Capture the cell that displays the provided text and extract its [x, y] central coordinate. 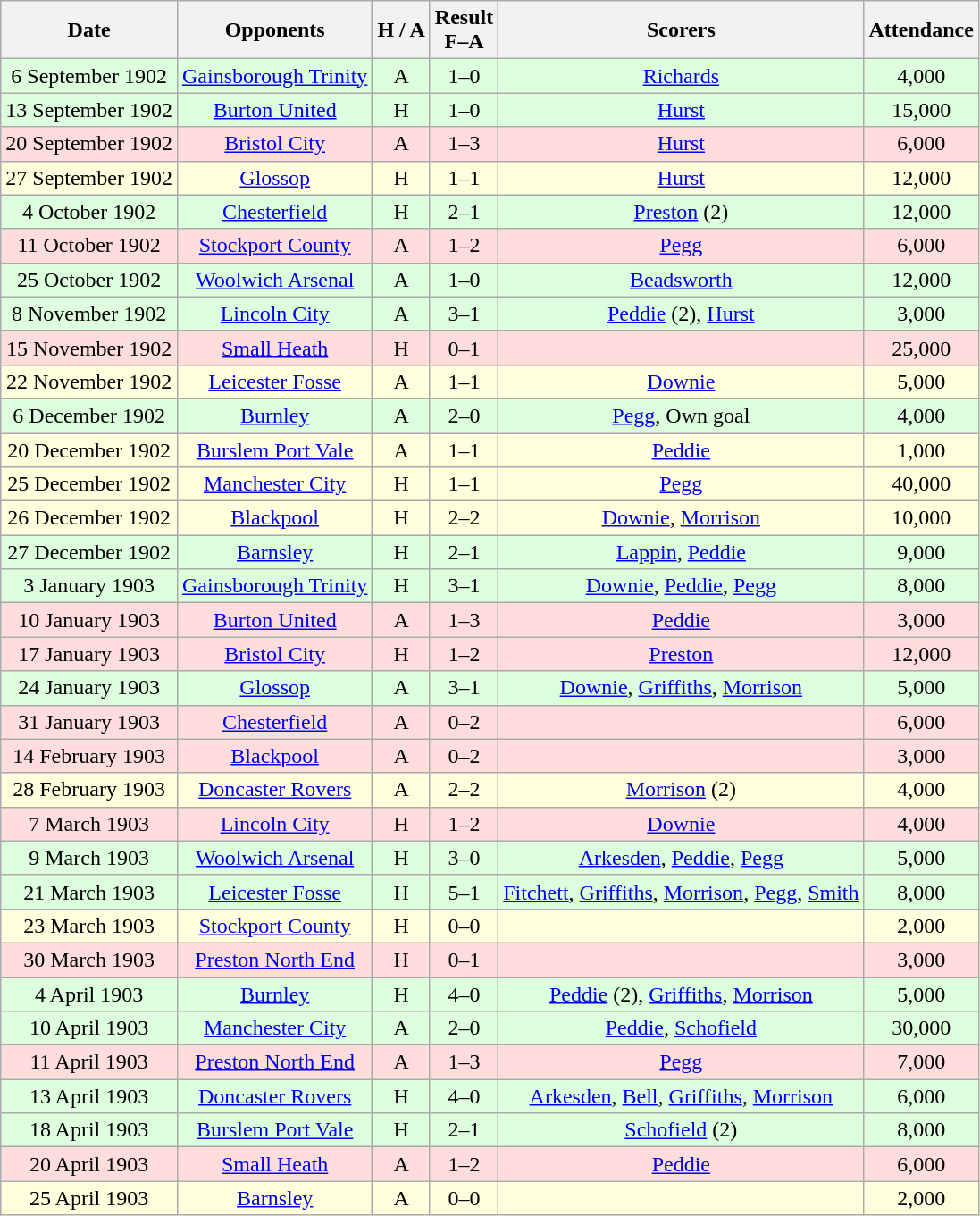
25 December 1902 [89, 484]
Arkesden, Bell, Griffiths, Morrison [681, 1096]
Arkesden, Peddie, Pegg [681, 858]
7 March 1903 [89, 824]
5–1 [464, 892]
10,000 [921, 518]
15 November 1902 [89, 348]
Date [89, 30]
24 January 1903 [89, 688]
13 September 1902 [89, 110]
30 March 1903 [89, 960]
ResultF–A [464, 30]
15,000 [921, 110]
Preston (2) [681, 212]
20 December 1902 [89, 449]
22 November 1902 [89, 382]
30,000 [921, 1028]
Preston [681, 654]
11 October 1902 [89, 246]
11 April 1903 [89, 1062]
20 September 1902 [89, 144]
25 October 1902 [89, 280]
Pegg, Own goal [681, 415]
7,000 [921, 1062]
Opponents [274, 30]
17 January 1903 [89, 654]
Peddie (2), Griffiths, Morrison [681, 994]
31 January 1903 [89, 722]
Schofield (2) [681, 1130]
20 April 1903 [89, 1164]
8 November 1902 [89, 314]
9 March 1903 [89, 858]
Attendance [921, 30]
Downie, Peddie, Pegg [681, 586]
4 April 1903 [89, 994]
Richards [681, 76]
4 October 1902 [89, 212]
H / A [401, 30]
Peddie, Schofield [681, 1028]
23 March 1903 [89, 926]
27 December 1902 [89, 552]
Downie, Morrison [681, 518]
3 January 1903 [89, 586]
9,000 [921, 552]
21 March 1903 [89, 892]
Peddie (2), Hurst [681, 314]
10 April 1903 [89, 1028]
3–0 [464, 858]
25,000 [921, 348]
28 February 1903 [89, 790]
25 April 1903 [89, 1198]
1,000 [921, 449]
Downie, Griffiths, Morrison [681, 688]
Lappin, Peddie [681, 552]
6 December 1902 [89, 415]
Fitchett, Griffiths, Morrison, Pegg, Smith [681, 892]
26 December 1902 [89, 518]
18 April 1903 [89, 1130]
40,000 [921, 484]
6 September 1902 [89, 76]
13 April 1903 [89, 1096]
14 February 1903 [89, 756]
Beadsworth [681, 280]
10 January 1903 [89, 620]
27 September 1902 [89, 178]
Scorers [681, 30]
Morrison (2) [681, 790]
